Locate the cell with the specified text and output its [x, y] center coordinate. 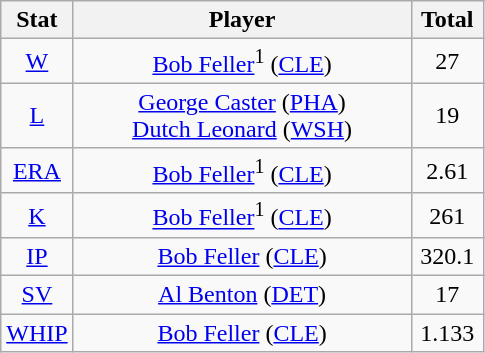
Player [242, 20]
George Caster (PHA)Dutch Leonard (WSH) [242, 116]
17 [447, 295]
1.133 [447, 333]
SV [37, 295]
320.1 [447, 257]
IP [37, 257]
27 [447, 62]
19 [447, 116]
Stat [37, 20]
Total [447, 20]
261 [447, 216]
2.61 [447, 170]
WHIP [37, 333]
K [37, 216]
W [37, 62]
Al Benton (DET) [242, 295]
ERA [37, 170]
L [37, 116]
